Locate the cell with the specified text and output its (X, Y) center coordinate. 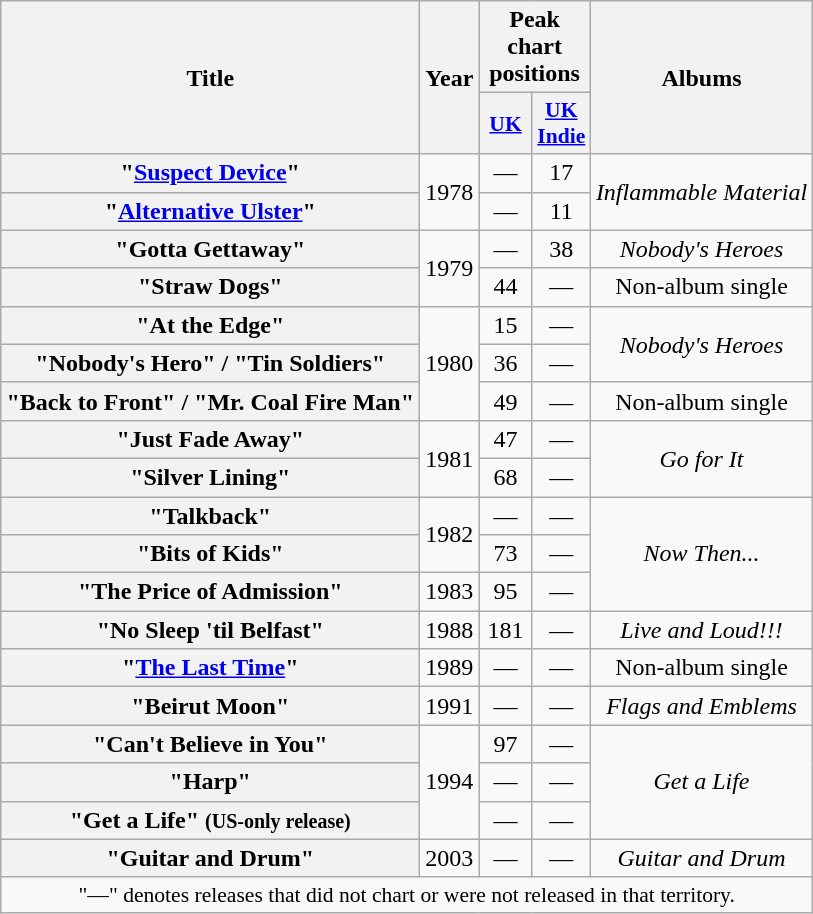
1982 (450, 534)
1991 (450, 706)
"The Price of Admission" (210, 592)
1978 (450, 192)
"Beirut Moon" (210, 706)
17 (561, 173)
1980 (450, 363)
"Back to Front" / "Mr. Coal Fire Man" (210, 401)
Flags and Emblems (701, 706)
"Suspect Device" (210, 173)
"Gotta Gettaway" (210, 249)
47 (506, 439)
38 (561, 249)
"At the Edge" (210, 325)
1979 (450, 268)
1994 (450, 782)
15 (506, 325)
44 (506, 287)
49 (506, 401)
"Get a Life" (US-only release) (210, 820)
"Silver Lining" (210, 477)
Guitar and Drum (701, 858)
181 (506, 630)
11 (561, 211)
Now Then... (701, 553)
97 (506, 744)
95 (506, 592)
UK Indie (561, 124)
Year (450, 78)
"Guitar and Drum" (210, 858)
Get a Life (701, 782)
1981 (450, 458)
UK (506, 124)
Albums (701, 78)
"Just Fade Away" (210, 439)
68 (506, 477)
"—" denotes releases that did not chart or were not released in that territory. (407, 895)
"The Last Time" (210, 668)
Title (210, 78)
Inflammable Material (701, 192)
2003 (450, 858)
Live and Loud!!! (701, 630)
1989 (450, 668)
36 (506, 363)
1983 (450, 592)
"Harp" (210, 782)
"No Sleep 'til Belfast" (210, 630)
1988 (450, 630)
Peak chart positions (534, 47)
"Nobody's Hero" / "Tin Soldiers" (210, 363)
"Bits of Kids" (210, 554)
Go for It (701, 458)
"Alternative Ulster" (210, 211)
"Straw Dogs" (210, 287)
"Talkback" (210, 515)
73 (506, 554)
"Can't Believe in You" (210, 744)
